Pinpoint the cell where the given text exists, returning its (x, y) midpoint coordinate. 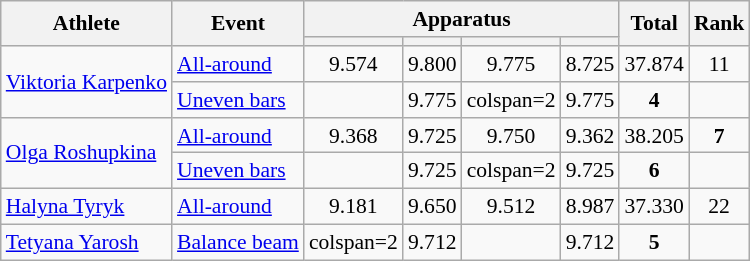
37.874 (654, 64)
38.205 (654, 136)
6 (654, 171)
9.362 (590, 136)
9.800 (432, 64)
Event (238, 24)
22 (720, 207)
8.725 (590, 64)
9.368 (354, 136)
Apparatus (462, 19)
9.512 (512, 207)
11 (720, 64)
5 (654, 243)
Halyna Tyryk (86, 207)
8.987 (590, 207)
Balance beam (238, 243)
37.330 (654, 207)
9.574 (354, 64)
Viktoria Karpenko (86, 82)
Total (654, 24)
Tetyana Yarosh (86, 243)
Athlete (86, 24)
Rank (720, 24)
9.181 (354, 207)
9.650 (432, 207)
Olga Roshupkina (86, 154)
9.750 (512, 136)
4 (654, 100)
7 (720, 136)
